Provide the (X, Y) coordinate of the cell's center where the given text is located.  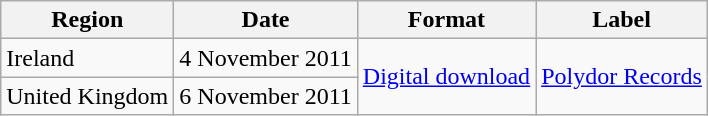
4 November 2011 (266, 58)
Label (622, 20)
6 November 2011 (266, 96)
United Kingdom (88, 96)
Format (446, 20)
Polydor Records (622, 77)
Ireland (88, 58)
Region (88, 20)
Digital download (446, 77)
Date (266, 20)
